Output the (X, Y) coordinate of the center of the cell containing the given text.  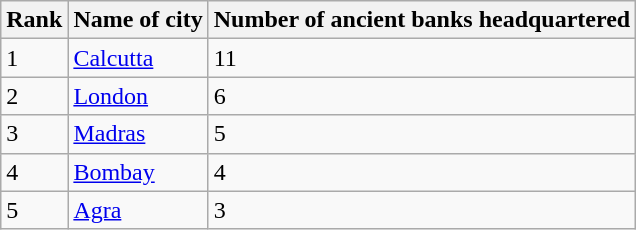
Madras (138, 134)
Number of ancient banks headquartered (422, 20)
1 (34, 58)
Name of city (138, 20)
Agra (138, 210)
6 (422, 96)
Rank (34, 20)
Calcutta (138, 58)
11 (422, 58)
London (138, 96)
Bombay (138, 172)
2 (34, 96)
